Extract the (x, y) coordinate from the center of the cell holding the provided text.  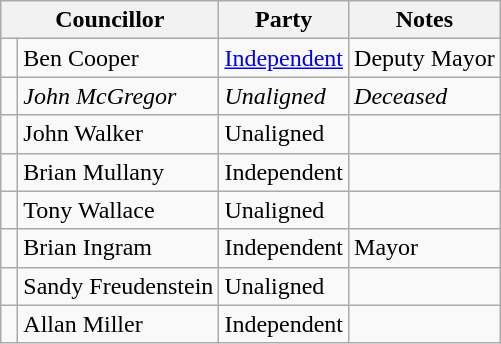
Deceased (425, 96)
Party (284, 20)
Brian Mullany (118, 172)
Ben Cooper (118, 58)
Sandy Freudenstein (118, 286)
Deputy Mayor (425, 58)
John Walker (118, 134)
Notes (425, 20)
John McGregor (118, 96)
Mayor (425, 248)
Councillor (110, 20)
Allan Miller (118, 324)
Brian Ingram (118, 248)
Tony Wallace (118, 210)
